Identify which cell holds the provided text, then report its (x, y) central coordinate. 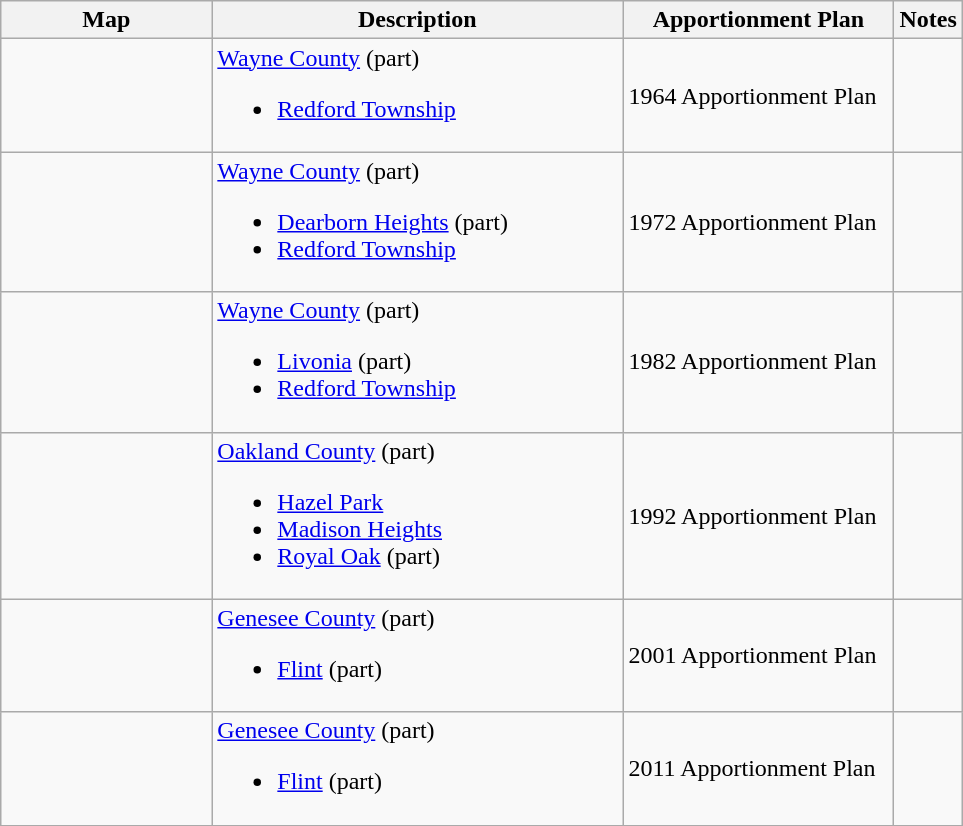
Wayne County (part)Redford Township (418, 96)
Map (106, 20)
Apportionment Plan (758, 20)
2011 Apportionment Plan (758, 768)
Oakland County (part)Hazel ParkMadison HeightsRoyal Oak (part) (418, 516)
Description (418, 20)
Wayne County (part)Livonia (part)Redford Township (418, 362)
Wayne County (part)Dearborn Heights (part)Redford Township (418, 222)
1964 Apportionment Plan (758, 96)
1982 Apportionment Plan (758, 362)
2001 Apportionment Plan (758, 656)
1992 Apportionment Plan (758, 516)
1972 Apportionment Plan (758, 222)
Notes (928, 20)
